Find where the given text appears and provide that cell's center as (X, Y) coordinate. 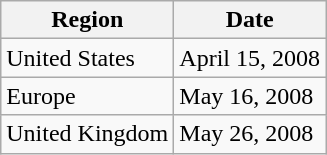
United States (88, 58)
April 15, 2008 (250, 58)
United Kingdom (88, 134)
May 16, 2008 (250, 96)
Europe (88, 96)
May 26, 2008 (250, 134)
Date (250, 20)
Region (88, 20)
